Determine the [x, y] coordinate at the center of the cell enclosing the given text.  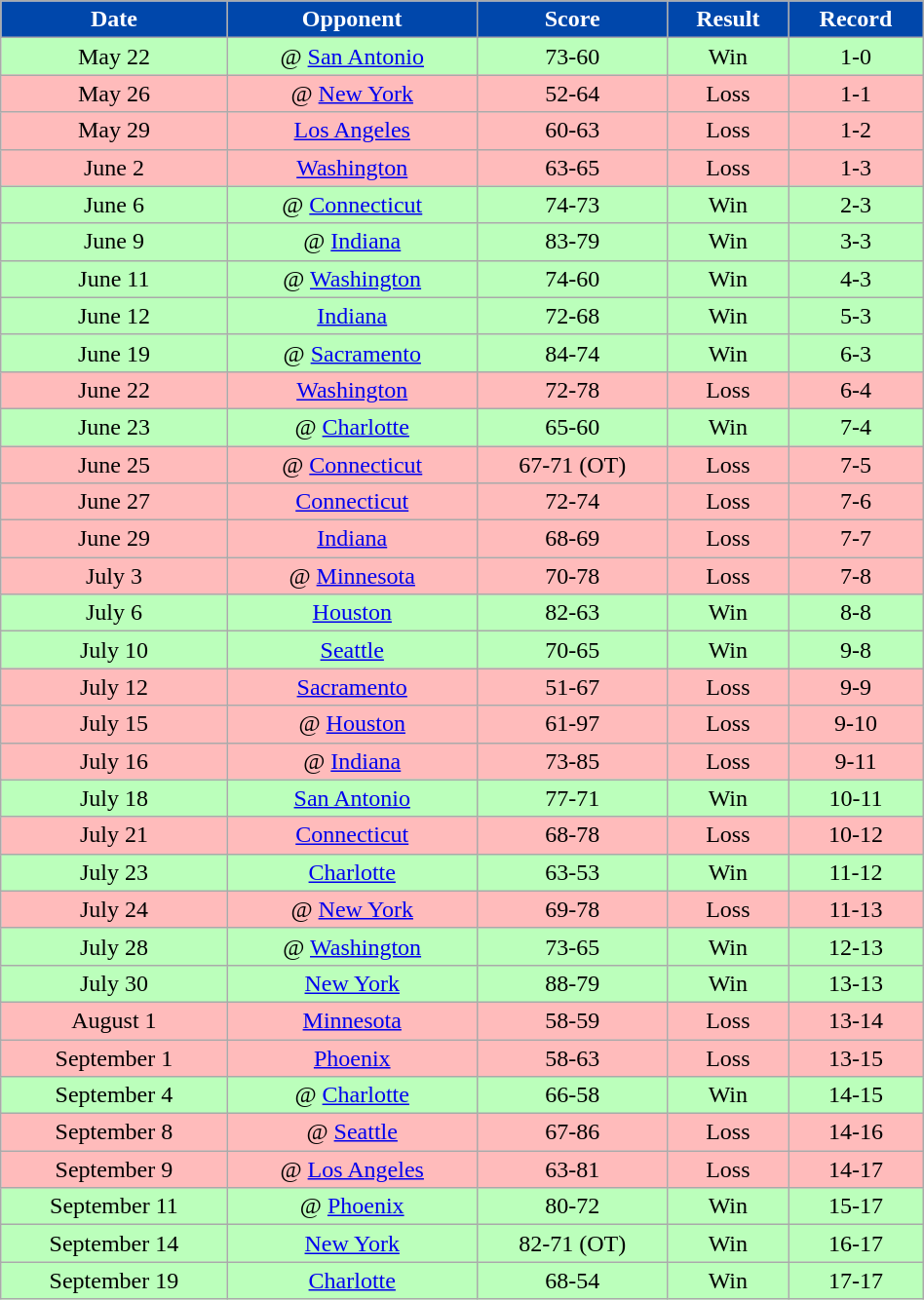
10-11 [856, 798]
1-3 [856, 168]
72-74 [572, 502]
12-13 [856, 946]
Record [856, 19]
Sacramento [352, 687]
11-12 [856, 872]
58-63 [572, 1057]
9-11 [856, 761]
@ Houston [352, 724]
Opponent [352, 19]
July 30 [114, 983]
June 2 [114, 168]
1-2 [856, 131]
May 29 [114, 131]
84-74 [572, 353]
67-71 (OT) [572, 465]
13-15 [856, 1057]
7-4 [856, 427]
July 12 [114, 687]
5-3 [856, 316]
10-12 [856, 835]
52-64 [572, 94]
4-3 [856, 279]
7-7 [856, 539]
June 27 [114, 502]
88-79 [572, 983]
3-3 [856, 242]
September 19 [114, 1281]
July 16 [114, 761]
60-63 [572, 131]
September 8 [114, 1132]
73-85 [572, 761]
June 29 [114, 539]
Houston [352, 613]
58-59 [572, 1020]
September 11 [114, 1206]
@ Phoenix [352, 1206]
74-60 [572, 279]
51-67 [572, 687]
73-60 [572, 57]
San Antonio [352, 798]
1-0 [856, 57]
7-5 [856, 465]
July 23 [114, 872]
Seattle [352, 650]
June 12 [114, 316]
Los Angeles [352, 131]
8-8 [856, 613]
June 19 [114, 353]
June 22 [114, 390]
68-78 [572, 835]
74-73 [572, 205]
68-69 [572, 539]
9-9 [856, 687]
66-58 [572, 1095]
68-54 [572, 1281]
July 15 [114, 724]
72-68 [572, 316]
73-65 [572, 946]
13-14 [856, 1020]
14-16 [856, 1132]
@ Sacramento [352, 353]
6-4 [856, 390]
July 18 [114, 798]
@ Los Angeles [352, 1169]
August 1 [114, 1020]
@ Minnesota [352, 576]
September 14 [114, 1243]
70-78 [572, 576]
July 10 [114, 650]
@ Seattle [352, 1132]
72-78 [572, 390]
70-65 [572, 650]
September 1 [114, 1057]
7-6 [856, 502]
July 21 [114, 835]
July 6 [114, 613]
77-71 [572, 798]
14-15 [856, 1095]
9-10 [856, 724]
July 24 [114, 909]
July 3 [114, 576]
June 23 [114, 427]
14-17 [856, 1169]
May 26 [114, 94]
82-63 [572, 613]
15-17 [856, 1206]
80-72 [572, 1206]
16-17 [856, 1243]
June 25 [114, 465]
83-79 [572, 242]
1-1 [856, 94]
63-53 [572, 872]
17-17 [856, 1281]
6-3 [856, 353]
June 6 [114, 205]
13-13 [856, 983]
2-3 [856, 205]
September 9 [114, 1169]
63-81 [572, 1169]
September 4 [114, 1095]
July 28 [114, 946]
7-8 [856, 576]
June 9 [114, 242]
@ San Antonio [352, 57]
63-65 [572, 168]
11-13 [856, 909]
61-97 [572, 724]
9-8 [856, 650]
65-60 [572, 427]
May 22 [114, 57]
82-71 (OT) [572, 1243]
69-78 [572, 909]
Phoenix [352, 1057]
67-86 [572, 1132]
Minnesota [352, 1020]
June 11 [114, 279]
Score [572, 19]
Result [728, 19]
Date [114, 19]
